Locate the cell with the specified text and output its (X, Y) center coordinate. 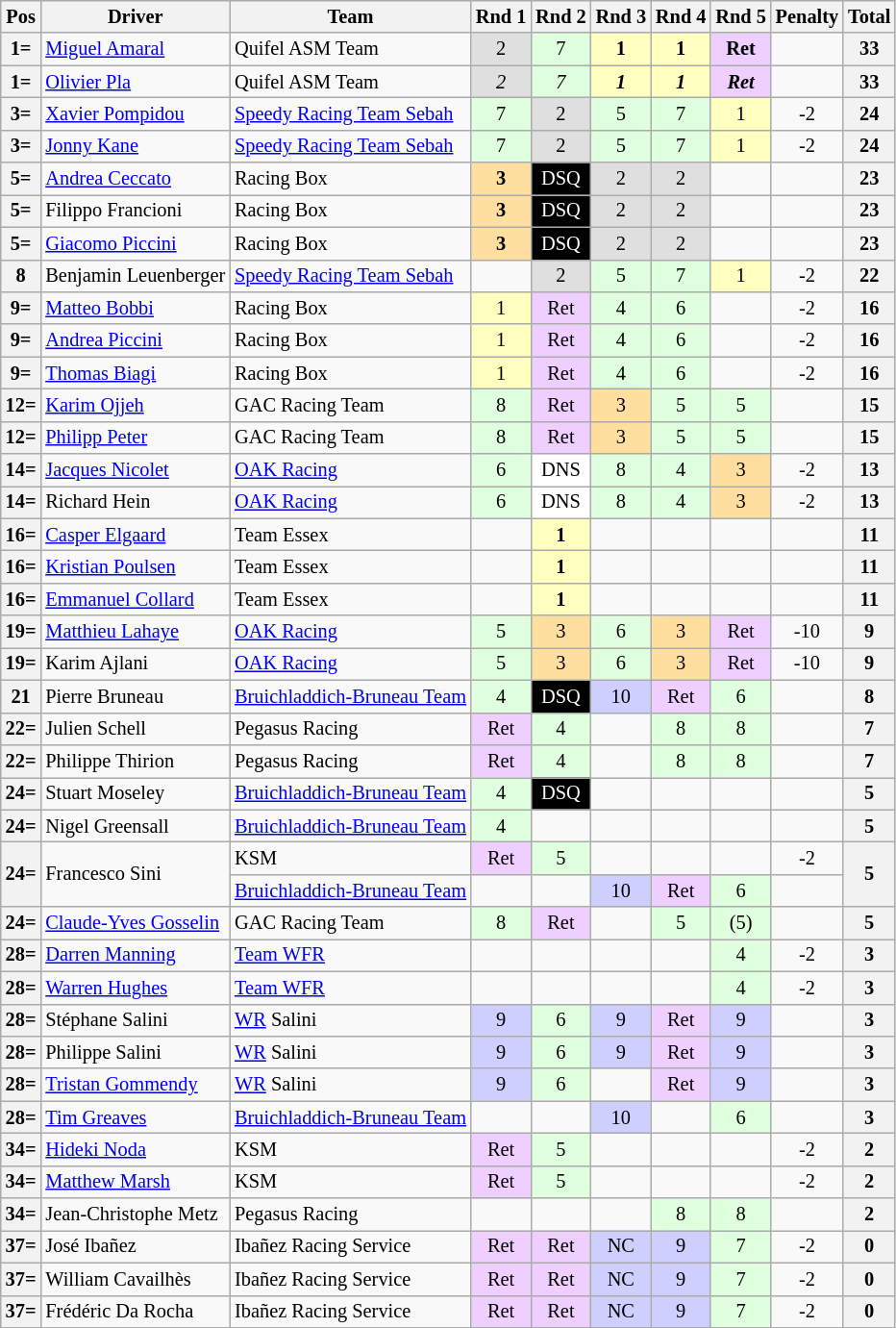
Julien Schell (135, 729)
Giacomo Piccini (135, 243)
Jean-Christophe Metz (135, 1215)
Rnd 3 (621, 16)
Pos (21, 16)
Jonny Kane (135, 146)
Darren Manning (135, 955)
William Cavailhès (135, 1279)
Olivier Pla (135, 82)
Richard Hein (135, 502)
Karim Ajlani (135, 664)
Francesco Sini (135, 873)
Claude-Yves Gosselin (135, 923)
Philipp Peter (135, 438)
Warren Hughes (135, 988)
Karim Ojjeh (135, 405)
22 (869, 276)
Tristan Gommendy (135, 1085)
Thomas Biagi (135, 373)
Stéphane Salini (135, 1020)
Matthew Marsh (135, 1182)
Casper Elgaard (135, 535)
Rnd 1 (501, 16)
Penalty (808, 16)
Kristian Poulsen (135, 566)
Emmanuel Collard (135, 599)
Philippe Thirion (135, 761)
Rnd 5 (740, 16)
21 (21, 696)
Benjamin Leuenberger (135, 276)
Rnd 2 (560, 16)
Matthieu Lahaye (135, 632)
Andrea Piccini (135, 340)
Andrea Ceccato (135, 179)
(5) (740, 923)
Team (350, 16)
Frédéric Da Rocha (135, 1312)
Rnd 4 (681, 16)
José Ibañez (135, 1246)
Nigel Greensall (135, 826)
Hideki Noda (135, 1149)
Philippe Salini (135, 1052)
Pierre Bruneau (135, 696)
Stuart Moseley (135, 793)
Total (869, 16)
Driver (135, 16)
Jacques Nicolet (135, 470)
Tim Greaves (135, 1117)
Miguel Amaral (135, 49)
Matteo Bobbi (135, 308)
Xavier Pompidou (135, 113)
Filippo Francioni (135, 211)
